Find where the given text appears and provide that cell's center as (X, Y) coordinate. 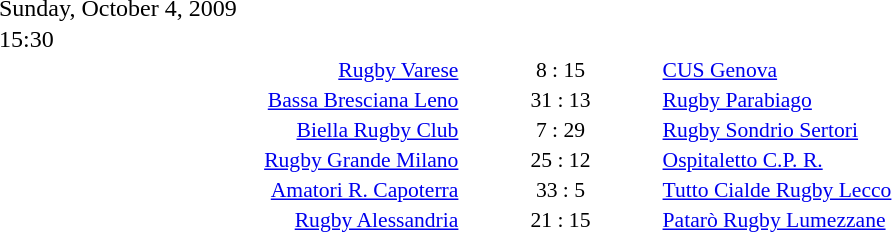
8 : 15 (560, 70)
31 : 13 (560, 100)
7 : 29 (560, 130)
25 : 12 (560, 160)
33 : 5 (560, 190)
